Provide the [x, y] coordinate of the cell's center where the given text is located.  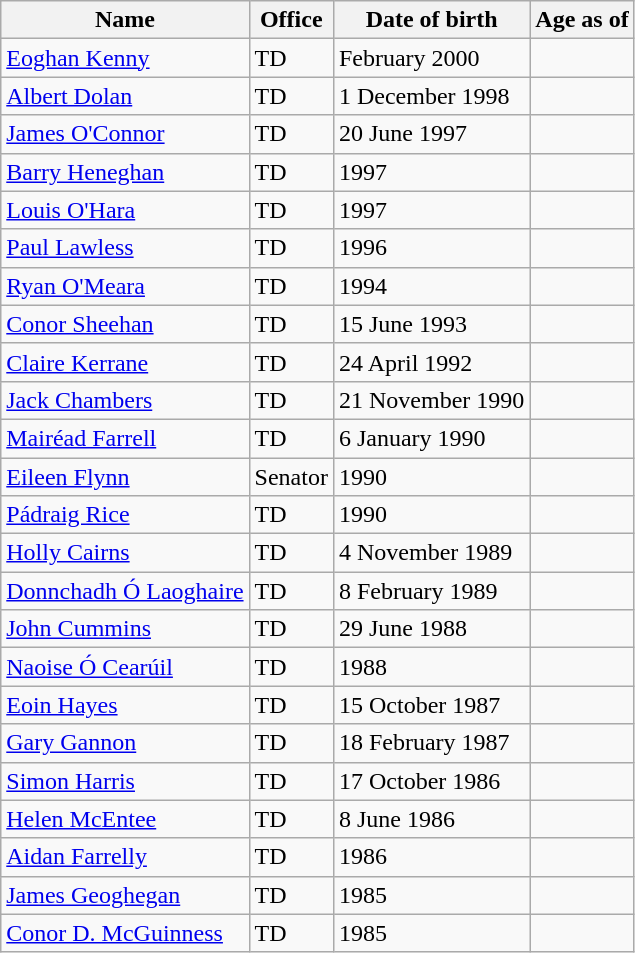
8 February 1989 [431, 591]
Gary Gannon [125, 743]
Date of birth [431, 20]
Conor D. McGuinness [125, 933]
Name [125, 20]
Pádraig Rice [125, 515]
1986 [431, 857]
Simon Harris [125, 781]
James O'Connor [125, 134]
Paul Lawless [125, 248]
21 November 1990 [431, 400]
Holly Cairns [125, 553]
1994 [431, 286]
Ryan O'Meara [125, 286]
17 October 1986 [431, 781]
February 2000 [431, 58]
Naoise Ó Cearúil [125, 667]
Eoghan Kenny [125, 58]
Helen McEntee [125, 819]
1996 [431, 248]
15 October 1987 [431, 705]
Louis O'Hara [125, 210]
Senator [291, 477]
6 January 1990 [431, 438]
Age as of [582, 20]
1 December 1998 [431, 96]
Eileen Flynn [125, 477]
James Geoghegan [125, 895]
Barry Heneghan [125, 172]
Aidan Farrelly [125, 857]
24 April 1992 [431, 362]
John Cummins [125, 629]
15 June 1993 [431, 324]
Jack Chambers [125, 400]
Albert Dolan [125, 96]
20 June 1997 [431, 134]
Office [291, 20]
Conor Sheehan [125, 324]
Eoin Hayes [125, 705]
18 February 1987 [431, 743]
8 June 1986 [431, 819]
Claire Kerrane [125, 362]
29 June 1988 [431, 629]
4 November 1989 [431, 553]
Mairéad Farrell [125, 438]
1988 [431, 667]
Donnchadh Ó Laoghaire [125, 591]
